Locate the cell with the specified text and output its (x, y) center coordinate. 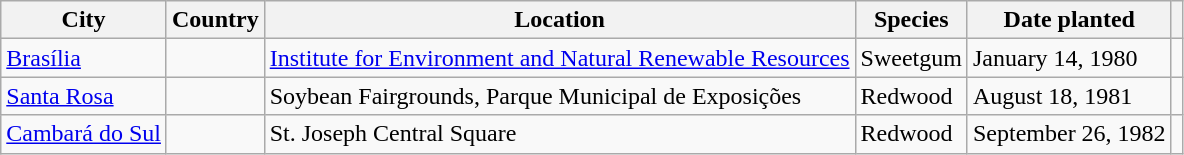
Santa Rosa (84, 96)
August 18, 1981 (1069, 96)
January 14, 1980 (1069, 58)
St. Joseph Central Square (560, 134)
Brasília (84, 58)
Cambará do Sul (84, 134)
City (84, 20)
Species (911, 20)
Sweetgum (911, 58)
Date planted (1069, 20)
Location (560, 20)
Country (215, 20)
Soybean Fairgrounds, Parque Municipal de Exposições (560, 96)
September 26, 1982 (1069, 134)
Institute for Environment and Natural Renewable Resources (560, 58)
